Output the (X, Y) coordinate of the center of the cell containing the given text.  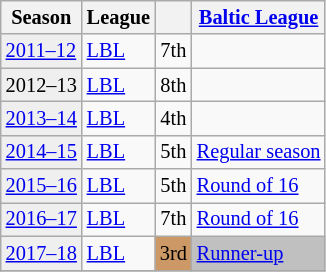
8th (174, 85)
2017–18 (42, 253)
Runner-up (259, 253)
2015–16 (42, 186)
2012–13 (42, 85)
2011–12 (42, 51)
League (118, 17)
2013–14 (42, 118)
3rd (174, 253)
Regular season (259, 152)
4th (174, 118)
2014–15 (42, 152)
Season (42, 17)
Baltic League (259, 17)
2016–17 (42, 219)
